Detect which cell encompasses the target text, then output its [x, y] center coordinate. 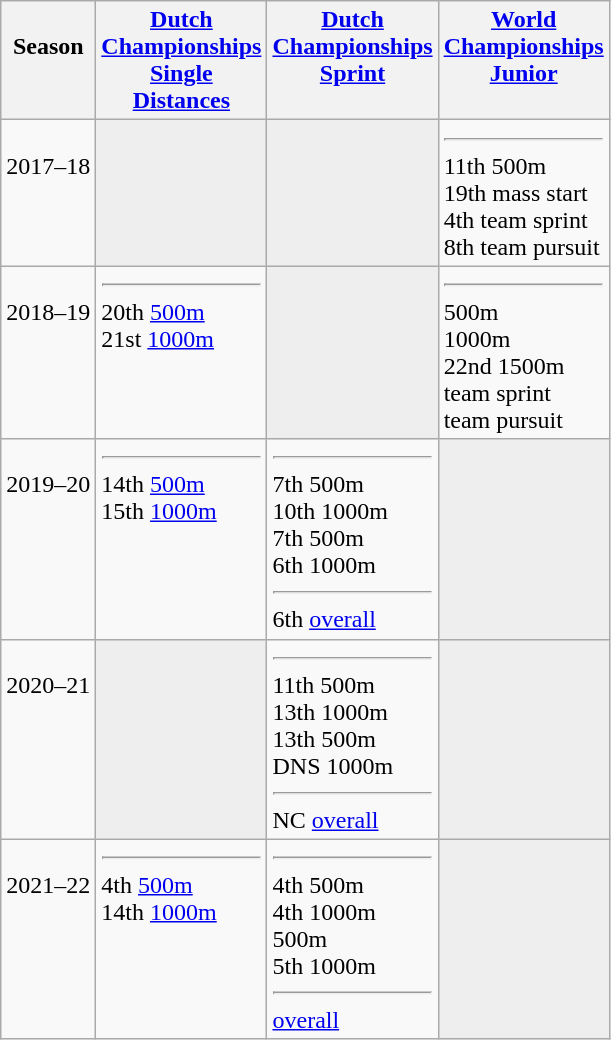
7th 500m 10th 1000m 7th 500m 6th 1000m 6th overall [352, 539]
4th 500m 14th 1000m [182, 939]
11th 500m 19th mass start 4th team sprint 8th team pursuit [524, 193]
500m 1000m 22nd 1500m team sprint team pursuit [524, 352]
20th 500m 21st 1000m [182, 352]
4th 500m 4th 1000m 500m 5th 1000m overall [352, 939]
Dutch Championships Sprint [352, 60]
2019–20 [48, 539]
11th 500m 13th 1000m 13th 500m DNS 1000m NC overall [352, 739]
2017–18 [48, 193]
2018–19 [48, 352]
2020–21 [48, 739]
Season [48, 60]
World Championships Junior [524, 60]
14th 500m 15th 1000m [182, 539]
2021–22 [48, 939]
Dutch Championships Single Distances [182, 60]
